Extract the [X, Y] coordinate from the center of the cell holding the provided text.  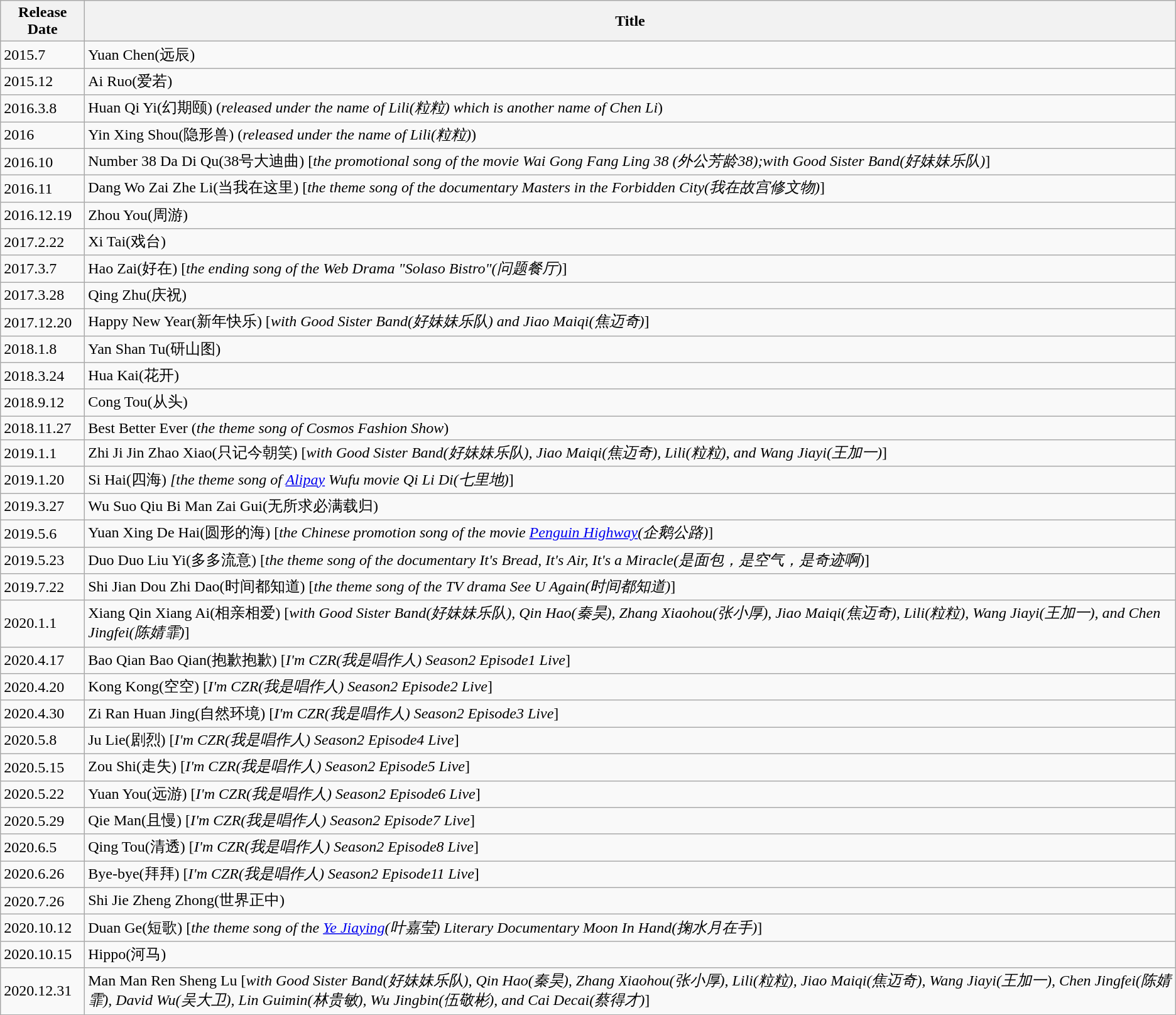
2017.3.7 [43, 269]
2020.5.29 [43, 821]
Wu Suo Qiu Bi Man Zai Gui(无所求必满载归) [631, 507]
Xi Tai(戏台) [631, 243]
Zhou You(周游) [631, 215]
2017.2.22 [43, 243]
Qing Tou(清透) [I'm CZR(我是唱作人) Season2 Episode8 Live] [631, 847]
Kong Kong(空空) [I'm CZR(我是唱作人) Season2 Episode2 Live] [631, 688]
2018.11.27 [43, 428]
2016.12.19 [43, 215]
2020.10.12 [43, 928]
2020.4.20 [43, 688]
Best Better Ever (the theme song of Cosmos Fashion Show) [631, 428]
2019.1.20 [43, 480]
Hao Zai(好在) [the ending song of the Web Drama "Solaso Bistro"(问题餐厅)] [631, 269]
2018.9.12 [43, 402]
2018.1.8 [43, 349]
2017.3.28 [43, 295]
Shi Jian Dou Zhi Dao(时间都知道) [the theme song of the TV drama See U Again(时间都知道)] [631, 587]
Number 38 Da Di Qu(38号大迪曲) [the promotional song of the movie Wai Gong Fang Ling 38 (外公芳龄38);with Good Sister Band(好妹妹乐队)] [631, 162]
Duo Duo Liu Yi(多多流意) [the theme song of the documentary It's Bread, It's Air, It's a Miracle(是面包，是空气，是奇迹啊)] [631, 561]
Ju Lie(剧烈) [I'm CZR(我是唱作人) Season2 Episode4 Live] [631, 740]
Yan Shan Tu(研山图) [631, 349]
2019.3.27 [43, 507]
Yuan You(远游) [I'm CZR(我是唱作人) Season2 Episode6 Live] [631, 794]
2020.5.15 [43, 767]
2016 [43, 136]
2020.6.5 [43, 847]
2020.5.8 [43, 740]
Bao Qian Bao Qian(抱歉抱歉) [I'm CZR(我是唱作人) Season2 Episode1 Live] [631, 660]
Title [631, 21]
2020.12.31 [43, 991]
2020.10.15 [43, 954]
Zou Shi(走失) [I'm CZR(我是唱作人) Season2 Episode5 Live] [631, 767]
2020.4.30 [43, 714]
2020.5.22 [43, 794]
2015.7 [43, 55]
2020.1.1 [43, 623]
2020.4.17 [43, 660]
2016.3.8 [43, 108]
Cong Tou(从头) [631, 402]
Release Date [43, 21]
2019.7.22 [43, 587]
2018.3.24 [43, 376]
Zi Ran Huan Jing(自然环境) [I'm CZR(我是唱作人) Season2 Episode3 Live] [631, 714]
Qing Zhu(庆祝) [631, 295]
Yin Xing Shou(隐形兽) (released under the name of Lili(粒粒)) [631, 136]
Hippo(河马) [631, 954]
Si Hai(四海) [the theme song of Alipay Wufu movie Qi Li Di(七里地)] [631, 480]
2019.5.6 [43, 533]
Qie Man(且慢) [I'm CZR(我是唱作人) Season2 Episode7 Live] [631, 821]
2015.12 [43, 82]
2016.10 [43, 162]
Hua Kai(花开) [631, 376]
2019.1.1 [43, 454]
Zhi Ji Jin Zhao Xiao(只记今朝笑) [with Good Sister Band(好妹妹乐队), Jiao Maiqi(焦迈奇), Lili(粒粒), and Wang Jiayi(王加一)] [631, 454]
2017.12.20 [43, 322]
Duan Ge(短歌) [the theme song of the Ye Jiaying(叶嘉莹) Literary Documentary Moon In Hand(掬水月在手)] [631, 928]
Dang Wo Zai Zhe Li(当我在这里) [the theme song of the documentary Masters in the Forbidden City(我在故宫修文物)] [631, 189]
2020.7.26 [43, 901]
Shi Jie Zheng Zhong(世界正中) [631, 901]
Huan Qi Yi(幻期颐) (released under the name of Lili(粒粒) which is another name of Chen Li) [631, 108]
2019.5.23 [43, 561]
2016.11 [43, 189]
Yuan Xing De Hai(圆形的海) [the Chinese promotion song of the movie Penguin Highway(企鹅公路)] [631, 533]
Yuan Chen(远辰) [631, 55]
Bye-bye(拜拜) [I'm CZR(我是唱作人) Season2 Episode11 Live] [631, 875]
Ai Ruo(爱若) [631, 82]
Happy New Year(新年快乐) [with Good Sister Band(好妹妹乐队) and Jiao Maiqi(焦迈奇)] [631, 322]
2020.6.26 [43, 875]
